From the cell containing the given text, extract its center point as (x, y) coordinate. 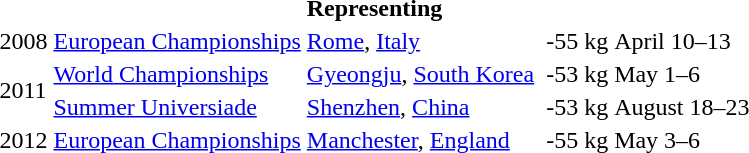
World Championships (177, 74)
European Championships (177, 41)
Rome, Italy (420, 41)
Gyeongju, South Korea (420, 74)
Shenzhen, China (420, 107)
Summer Universiade (177, 107)
-55 kg (578, 41)
